Extract the (X, Y) coordinate from the center of the cell holding the provided text.  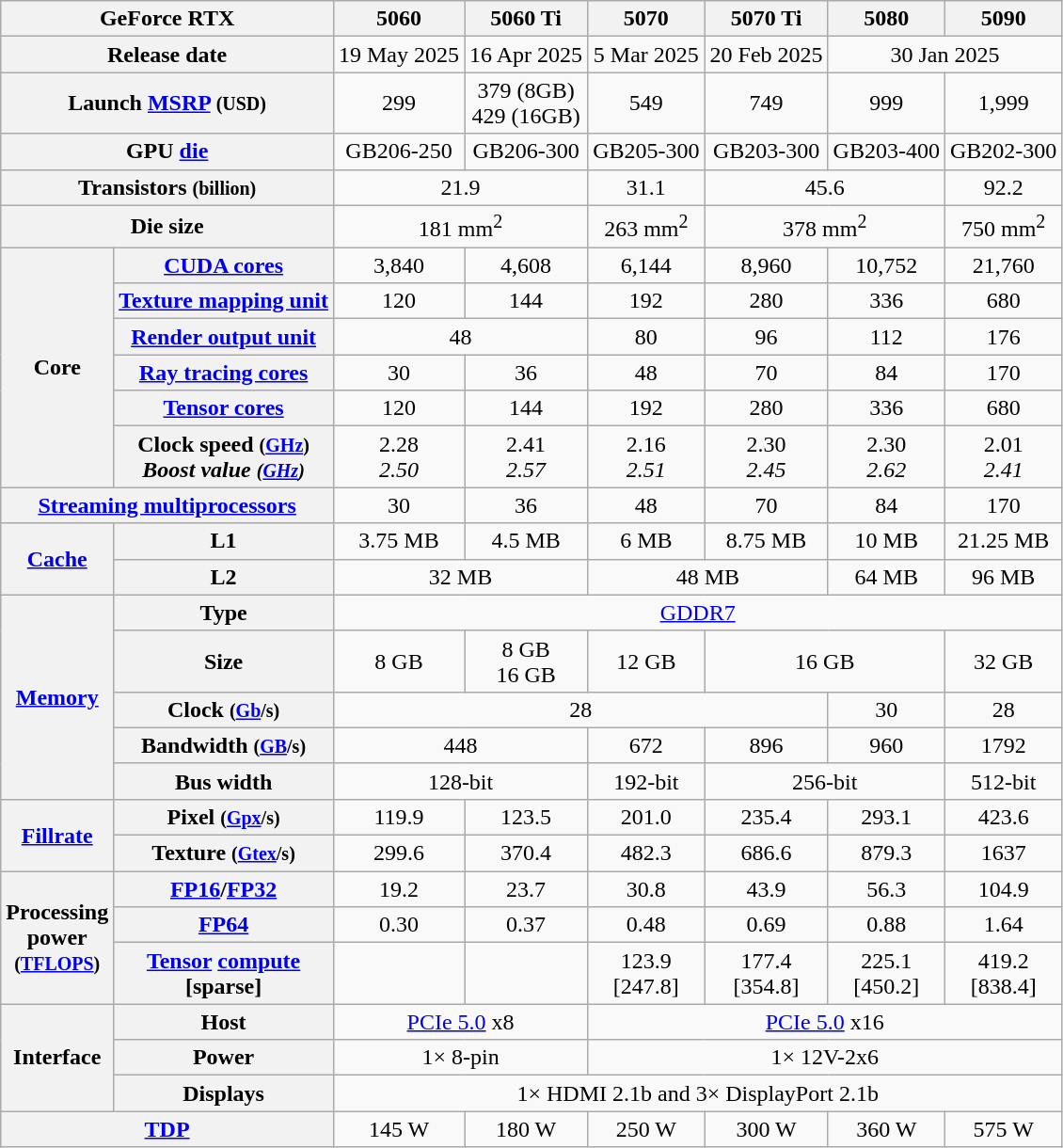
Texture mapping unit (224, 301)
Streaming multiprocessors (167, 505)
235.4 (766, 817)
2.162.51 (646, 457)
Clock speed (GHz)Boost value (GHz) (224, 457)
300 W (766, 1129)
0.48 (646, 925)
Type (224, 613)
Memory (57, 696)
Processingpower(TFLOPS) (57, 937)
104.9 (1003, 889)
30.8 (646, 889)
10,752 (886, 265)
64 MB (886, 577)
48 MB (707, 577)
56.3 (886, 889)
21.9 (460, 187)
32 MB (460, 577)
Tensor compute[sparse] (224, 973)
96 (766, 337)
30 Jan 2025 (944, 55)
6,144 (646, 265)
PCIe 5.0 x16 (825, 1022)
5090 (1003, 19)
Host (224, 1022)
Launch MSRP (USD) (167, 104)
750 mm2 (1003, 226)
Size (224, 661)
92.2 (1003, 187)
L2 (224, 577)
201.0 (646, 817)
128-bit (460, 781)
Texture (Gtex/s) (224, 853)
Bandwidth (GB/s) (224, 745)
177.4[354.8] (766, 973)
1637 (1003, 853)
512-bit (1003, 781)
5 Mar 2025 (646, 55)
0.88 (886, 925)
GB206-250 (399, 151)
112 (886, 337)
2.302.45 (766, 457)
293.1 (886, 817)
960 (886, 745)
8 GB16 GB (527, 661)
43.9 (766, 889)
0.37 (527, 925)
1× 8-pin (460, 1058)
4,608 (527, 265)
19 May 2025 (399, 55)
Power (224, 1058)
225.1[450.2] (886, 973)
263 mm2 (646, 226)
123.5 (527, 817)
8.75 MB (766, 541)
CUDA cores (224, 265)
3.75 MB (399, 541)
123.9[247.8] (646, 973)
5070 Ti (766, 19)
180 W (527, 1129)
19.2 (399, 889)
299.6 (399, 853)
256-bit (824, 781)
45.6 (824, 187)
0.69 (766, 925)
749 (766, 104)
80 (646, 337)
1× HDMI 2.1b and 3× DisplayPort 2.1b (697, 1093)
32 GB (1003, 661)
8 GB (399, 661)
419.2[838.4] (1003, 973)
GB206-300 (527, 151)
Clock (Gb/s) (224, 710)
L1 (224, 541)
GB203-300 (766, 151)
16 GB (824, 661)
12 GB (646, 661)
Release date (167, 55)
10 MB (886, 541)
GeForce RTX (167, 19)
16 Apr 2025 (527, 55)
192-bit (646, 781)
119.9 (399, 817)
1,999 (1003, 104)
8,960 (766, 265)
GPU die (167, 151)
GB202-300 (1003, 151)
Bus width (224, 781)
1.64 (1003, 925)
Core (57, 367)
Pixel (Gpx/s) (224, 817)
482.3 (646, 853)
1× 12V-2x6 (825, 1058)
378 mm2 (824, 226)
TDP (167, 1129)
672 (646, 745)
2.012.41 (1003, 457)
370.4 (527, 853)
5060 (399, 19)
23.7 (527, 889)
360 W (886, 1129)
1792 (1003, 745)
GB205-300 (646, 151)
549 (646, 104)
5080 (886, 19)
2.412.57 (527, 457)
Transistors (billion) (167, 187)
686.6 (766, 853)
176 (1003, 337)
Die size (167, 226)
21.25 MB (1003, 541)
GB203-400 (886, 151)
181 mm2 (460, 226)
145 W (399, 1129)
4.5 MB (527, 541)
5060 Ti (527, 19)
Ray tracing cores (224, 373)
448 (460, 745)
Render output unit (224, 337)
5070 (646, 19)
Interface (57, 1058)
423.6 (1003, 817)
6 MB (646, 541)
Fillrate (57, 835)
FP16/FP32 (224, 889)
21,760 (1003, 265)
379 (8GB)429 (16GB) (527, 104)
896 (766, 745)
3,840 (399, 265)
2.302.62 (886, 457)
250 W (646, 1129)
999 (886, 104)
GDDR7 (697, 613)
Tensor cores (224, 408)
PCIe 5.0 x8 (460, 1022)
31.1 (646, 187)
96 MB (1003, 577)
575 W (1003, 1129)
20 Feb 2025 (766, 55)
879.3 (886, 853)
Displays (224, 1093)
2.282.50 (399, 457)
0.30 (399, 925)
299 (399, 104)
FP64 (224, 925)
Cache (57, 559)
